Extract the (X, Y) coordinate from the center of the cell holding the provided text.  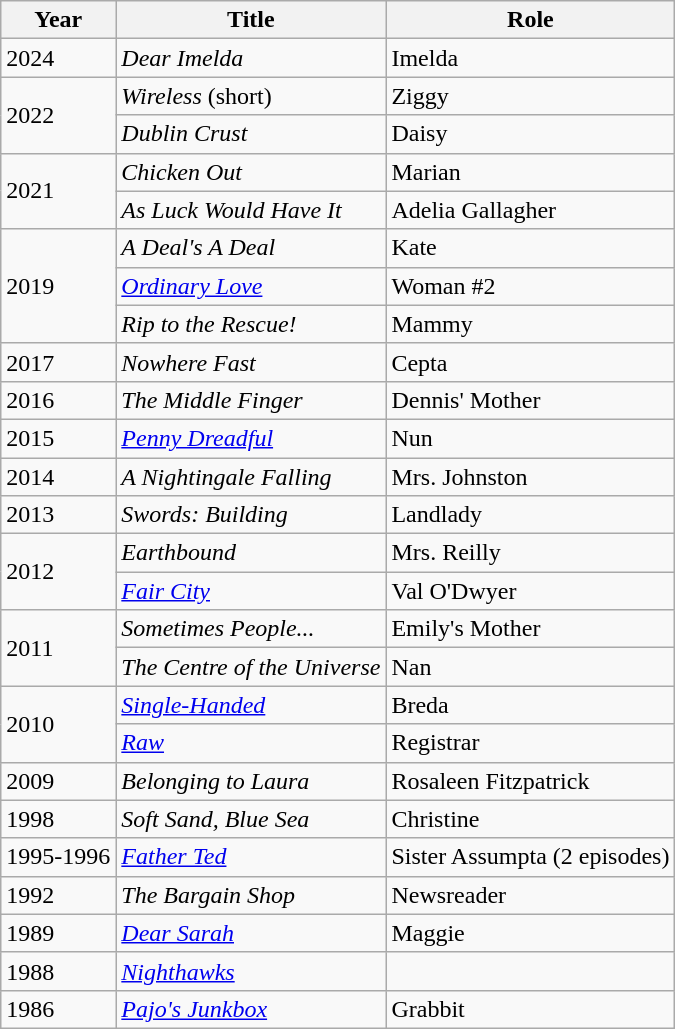
Maggie (530, 933)
The Middle Finger (251, 400)
2014 (58, 477)
Nighthawks (251, 971)
Adelia Gallagher (530, 210)
Dear Imelda (251, 58)
The Bargain Shop (251, 895)
Sometimes People... (251, 629)
Dublin Crust (251, 134)
Nowhere Fast (251, 362)
2012 (58, 572)
Pajo's Junkbox (251, 1009)
Emily's Mother (530, 629)
Rosaleen Fitzpatrick (530, 781)
Marian (530, 172)
2010 (58, 724)
Single-Handed (251, 705)
Breda (530, 705)
Newsreader (530, 895)
Mrs. Reilly (530, 553)
Nun (530, 438)
Grabbit (530, 1009)
A Nightingale Falling (251, 477)
Dennis' Mother (530, 400)
Woman #2 (530, 286)
As Luck Would Have It (251, 210)
Soft Sand, Blue Sea (251, 819)
Father Ted (251, 857)
1992 (58, 895)
Chicken Out (251, 172)
2009 (58, 781)
2016 (58, 400)
2019 (58, 286)
Rip to the Rescue! (251, 324)
Nan (530, 667)
Cepta (530, 362)
Christine (530, 819)
2013 (58, 515)
1998 (58, 819)
2021 (58, 191)
Earthbound (251, 553)
1988 (58, 971)
Val O'Dwyer (530, 591)
Fair City (251, 591)
Dear Sarah (251, 933)
2011 (58, 648)
Wireless (short) (251, 96)
The Centre of the Universe (251, 667)
Title (251, 20)
1989 (58, 933)
1986 (58, 1009)
1995-1996 (58, 857)
Ordinary Love (251, 286)
Registrar (530, 743)
Penny Dreadful (251, 438)
Belonging to Laura (251, 781)
Sister Assumpta (2 episodes) (530, 857)
Swords: Building (251, 515)
Raw (251, 743)
Mrs. Johnston (530, 477)
2022 (58, 115)
Daisy (530, 134)
Mammy (530, 324)
Kate (530, 248)
Ziggy (530, 96)
A Deal's A Deal (251, 248)
Landlady (530, 515)
2015 (58, 438)
Imelda (530, 58)
2017 (58, 362)
Role (530, 20)
Year (58, 20)
2024 (58, 58)
